Extract the [X, Y] coordinate from the center of the cell holding the provided text.  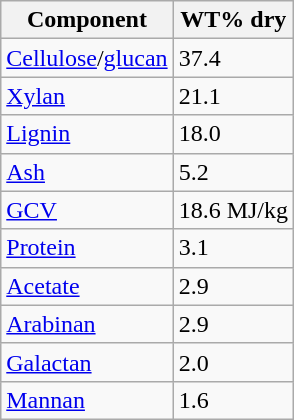
18.6 MJ/kg [233, 210]
Cellulose/glucan [87, 58]
Lignin [87, 134]
Acetate [87, 286]
Protein [87, 248]
Ash [87, 172]
Xylan [87, 96]
Component [87, 20]
2.0 [233, 362]
Galactan [87, 362]
18.0 [233, 134]
1.6 [233, 400]
WT% dry [233, 20]
GCV [87, 210]
Mannan [87, 400]
Arabinan [87, 324]
3.1 [233, 248]
37.4 [233, 58]
5.2 [233, 172]
21.1 [233, 96]
